Detect which cell encompasses the target text, then output its (x, y) center coordinate. 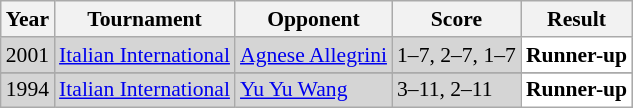
Year (28, 19)
3–11, 2–11 (456, 90)
Yu Yu Wang (314, 90)
2001 (28, 55)
1994 (28, 90)
1–7, 2–7, 1–7 (456, 55)
Agnese Allegrini (314, 55)
Score (456, 19)
Tournament (144, 19)
Opponent (314, 19)
Result (576, 19)
